Pinpoint the cell where the given text exists, returning its (X, Y) midpoint coordinate. 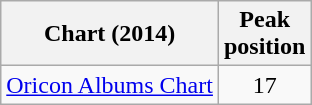
Peakposition (264, 34)
Chart (2014) (110, 34)
17 (264, 85)
Oricon Albums Chart (110, 85)
